Find where the given text appears and provide that cell's center as (x, y) coordinate. 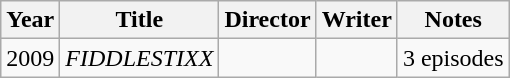
Notes (453, 20)
FIDDLESTIXX (140, 58)
3 episodes (453, 58)
Writer (356, 20)
Director (268, 20)
Title (140, 20)
2009 (30, 58)
Year (30, 20)
